Return the (x, y) coordinate for the center point of the cell that contains the specified text.  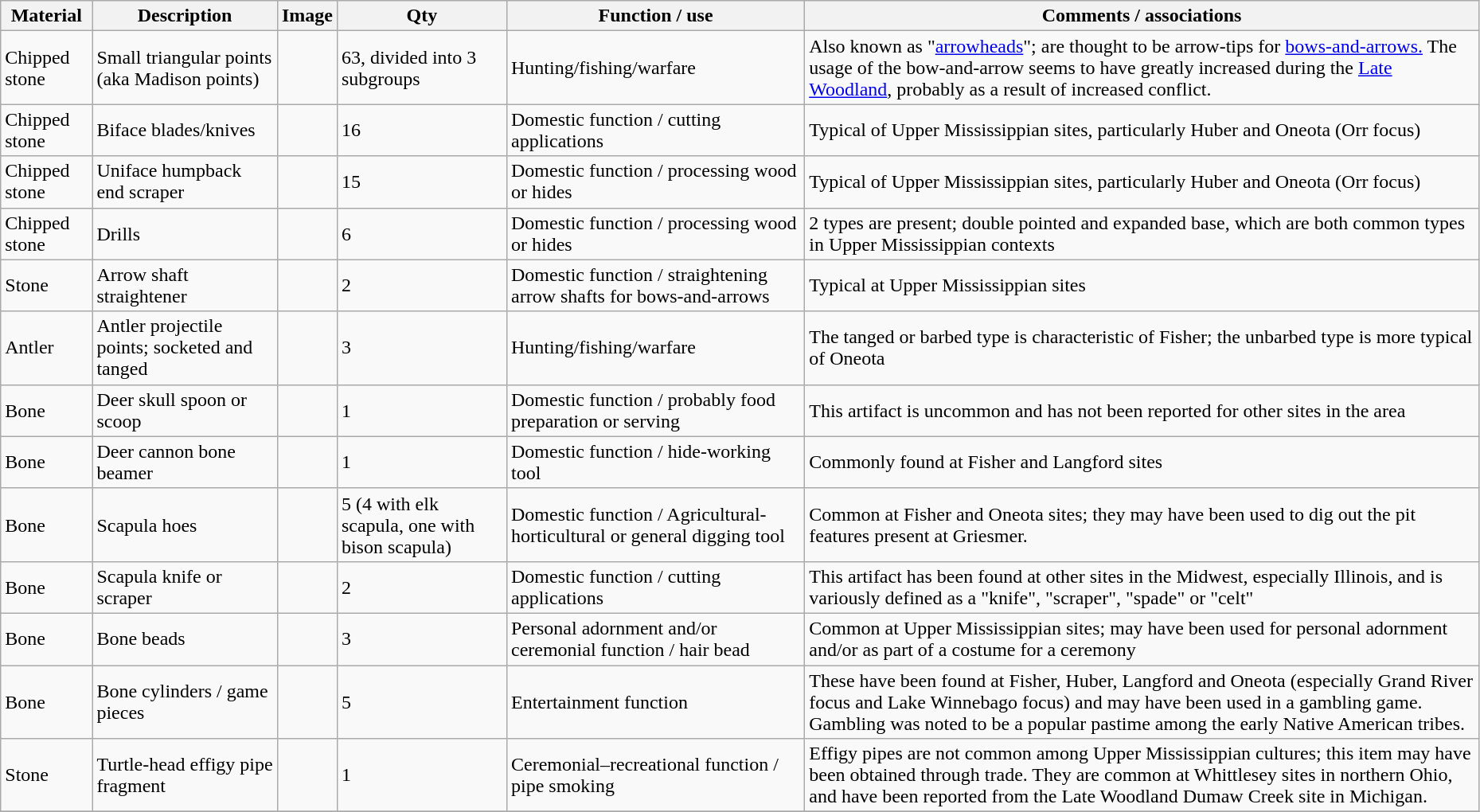
Turtle-head effigy pipe fragment (185, 775)
Scapula knife or scraper (185, 588)
Description (185, 16)
Function / use (655, 16)
Bone beads (185, 638)
5 (4 with elk scapula, one with bison scapula) (422, 525)
Common at Upper Mississippian sites; may have been used for personal adornment and/or as part of a costume for a ceremony (1142, 638)
Domestic function / probably food preparation or serving (655, 411)
Antler (46, 348)
Material (46, 16)
Qty (422, 16)
Domestic function / hide-working tool (655, 462)
6 (422, 234)
Deer skull spoon or scoop (185, 411)
Scapula hoes (185, 525)
2 types are present; double pointed and expanded base, which are both common types in Upper Mississippian contexts (1142, 234)
Uniface humpback end scraper (185, 182)
Deer cannon bone beamer (185, 462)
5 (422, 702)
Comments / associations (1142, 16)
Commonly found at Fisher and Langford sites (1142, 462)
This artifact is uncommon and has not been reported for other sites in the area (1142, 411)
This artifact has been found at other sites in the Midwest, especially Illinois, and is variously defined as a "knife", "scraper", "spade" or "celt" (1142, 588)
Small triangular points (aka Madison points) (185, 68)
63, divided into 3 subgroups (422, 68)
16 (422, 131)
Domestic function / Agricultural-horticultural or general digging tool (655, 525)
Personal adornment and/or ceremonial function / hair bead (655, 638)
Bone cylinders / game pieces (185, 702)
Ceremonial–recreational function / pipe smoking (655, 775)
Image (307, 16)
Arrow shaft straightener (185, 285)
Drills (185, 234)
Common at Fisher and Oneota sites; they may have been used to dig out the pit features present at Griesmer. (1142, 525)
15 (422, 182)
Biface blades/knives (185, 131)
The tanged or barbed type is characteristic of Fisher; the unbarbed type is more typical of Oneota (1142, 348)
Antler projectile points; socketed and tanged (185, 348)
Entertainment function (655, 702)
Typical at Upper Mississippian sites (1142, 285)
Domestic function / straightening arrow shafts for bows-and-arrows (655, 285)
